For the text-containing cell, return its midpoint in (X, Y) coordinate format. 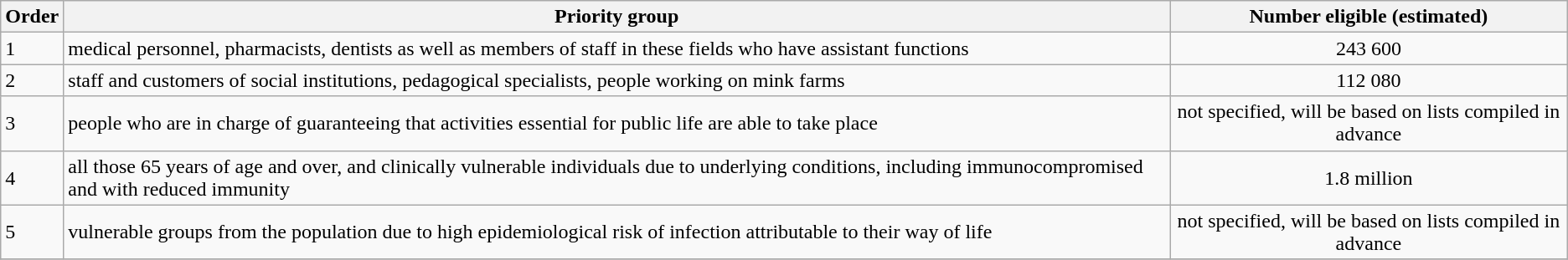
2 (32, 80)
5 (32, 232)
1.8 million (1369, 177)
Number eligible (estimated) (1369, 17)
1 (32, 48)
Order (32, 17)
Priority group (616, 17)
3 (32, 124)
4 (32, 177)
112 080 (1369, 80)
243 600 (1369, 48)
vulnerable groups from the population due to high epidemiological risk of infection attributable to their way of life (616, 232)
staff and customers of social institutions, pedagogical specialists, people working on mink farms (616, 80)
medical personnel, pharmacists, dentists as well as members of staff in these fields who have assistant functions (616, 48)
people who are in charge of guaranteeing that activities essential for public life are able to take place (616, 124)
